Capture the cell that displays the provided text and extract its (x, y) central coordinate. 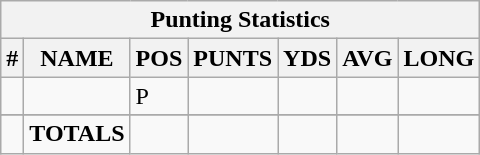
YDS (308, 58)
Punting Statistics (240, 20)
POS (159, 58)
P (159, 96)
NAME (77, 58)
# (12, 58)
AVG (368, 58)
LONG (439, 58)
TOTALS (77, 134)
PUNTS (233, 58)
